Pinpoint the cell where the given text exists, returning its (X, Y) midpoint coordinate. 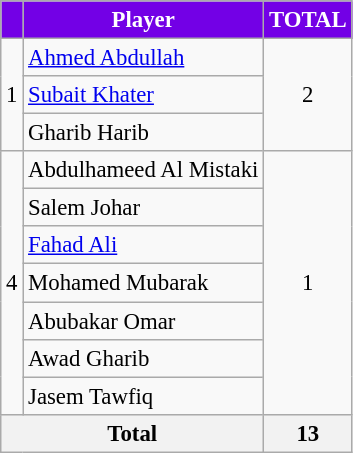
13 (308, 433)
Ahmed Abdullah (144, 58)
Abdulhameed Al Mistaki (144, 170)
Total (132, 433)
Fahad Ali (144, 245)
TOTAL (308, 20)
2 (308, 96)
Abubakar Omar (144, 321)
Jasem Tawfiq (144, 396)
Mohamed Mubarak (144, 283)
Awad Gharib (144, 358)
Player (144, 20)
Salem Johar (144, 208)
4 (12, 282)
Subait Khater (144, 95)
Gharib Harib (144, 133)
